Return the [X, Y] coordinate for the center point of the cell that contains the specified text.  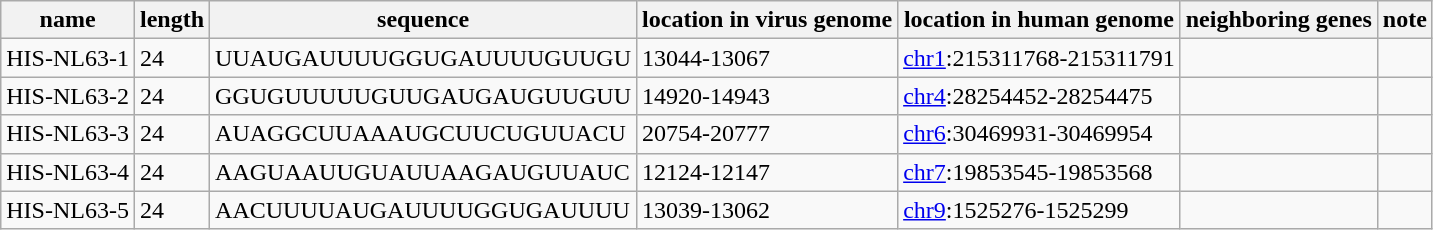
neighboring genes [1278, 20]
AAGUAAUUGUAUUAAGAUGUUAUC [424, 172]
AUAGGCUUAAAUGCUUCUGUUACU [424, 134]
HIS-NL63-1 [68, 58]
HIS-NL63-3 [68, 134]
chr4:28254452-28254475 [1040, 96]
note [1404, 20]
location in virus genome [768, 20]
UUAUGAUUUUGGUGAUUUUGUUGU [424, 58]
HIS-NL63-2 [68, 96]
HIS-NL63-5 [68, 210]
HIS-NL63-4 [68, 172]
20754-20777 [768, 134]
AACUUUUAUGAUUUUGGUGAUUUU [424, 210]
13044-13067 [768, 58]
name [68, 20]
chr6:30469931-30469954 [1040, 134]
GGUGUUUUUGUUGAUGAUGUUGUU [424, 96]
14920-14943 [768, 96]
sequence [424, 20]
location in human genome [1040, 20]
chr1:215311768-215311791 [1040, 58]
13039-13062 [768, 210]
chr9:1525276-1525299 [1040, 210]
chr7:19853545-19853568 [1040, 172]
length [172, 20]
12124-12147 [768, 172]
